Detect which cell encompasses the target text, then output its (X, Y) center coordinate. 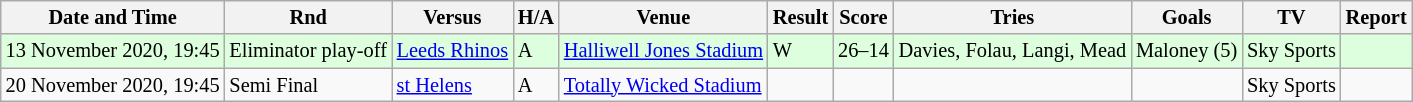
Tries (1012, 17)
W (800, 51)
26–14 (864, 51)
Result (800, 17)
Date and Time (113, 17)
13 November 2020, 19:45 (113, 51)
Goals (1186, 17)
Halliwell Jones Stadium (664, 51)
H/A (536, 17)
20 November 2020, 19:45 (113, 85)
st Helens (452, 85)
Rnd (308, 17)
Davies, Folau, Langi, Mead (1012, 51)
Leeds Rhinos (452, 51)
TV (1292, 17)
Totally Wicked Stadium (664, 85)
Score (864, 17)
Venue (664, 17)
Versus (452, 17)
Maloney (5) (1186, 51)
Semi Final (308, 85)
Eliminator play-off (308, 51)
Report (1376, 17)
